Return [x, y] of the center of cell containing provided text 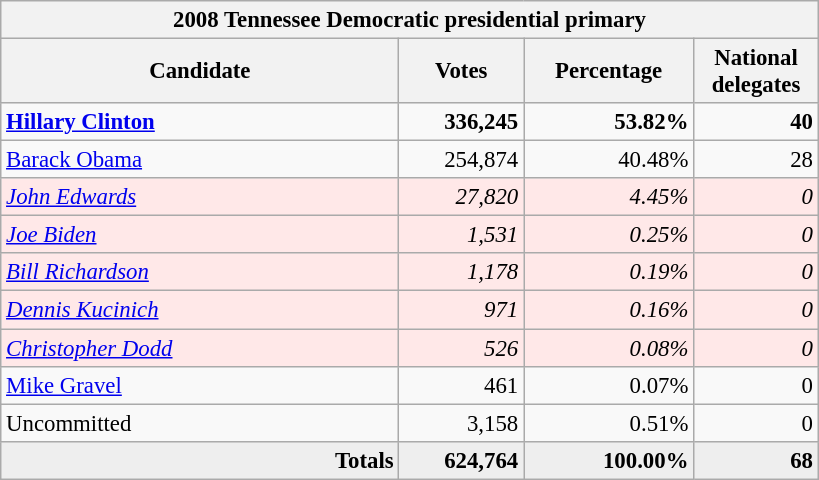
971 [462, 310]
27,820 [462, 197]
0.16% [609, 310]
40 [756, 122]
4.45% [609, 197]
526 [462, 348]
624,764 [462, 460]
National delegates [756, 72]
0.25% [609, 235]
0.19% [609, 273]
Mike Gravel [200, 385]
Dennis Kucinich [200, 310]
Candidate [200, 72]
Hillary Clinton [200, 122]
461 [462, 385]
Bill Richardson [200, 273]
100.00% [609, 460]
Uncommitted [200, 423]
68 [756, 460]
Barack Obama [200, 160]
John Edwards [200, 197]
40.48% [609, 160]
336,245 [462, 122]
1,531 [462, 235]
0.51% [609, 423]
Percentage [609, 72]
53.82% [609, 122]
Joe Biden [200, 235]
0.07% [609, 385]
3,158 [462, 423]
1,178 [462, 273]
28 [756, 160]
Totals [200, 460]
Votes [462, 72]
254,874 [462, 160]
Christopher Dodd [200, 348]
0.08% [609, 348]
2008 Tennessee Democratic presidential primary [410, 20]
